Scan for the cell matching the given text and deliver its (x, y) coordinate at center. 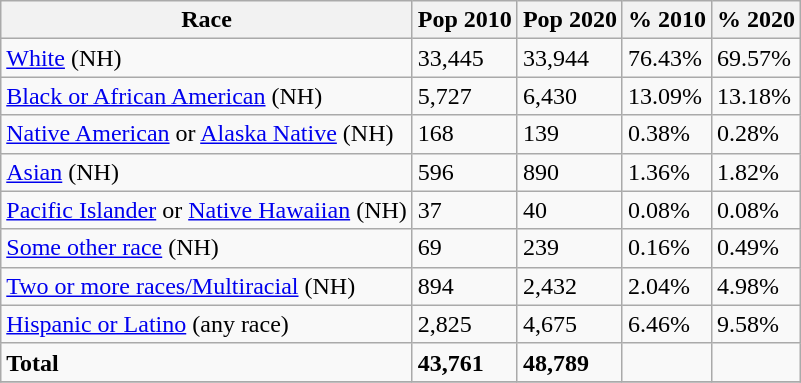
Pop 2020 (570, 20)
2.04% (666, 286)
Hispanic or Latino (any race) (207, 324)
596 (464, 172)
6.46% (666, 324)
76.43% (666, 58)
168 (464, 134)
2,825 (464, 324)
Two or more races/Multiracial (NH) (207, 286)
1.36% (666, 172)
Some other race (NH) (207, 248)
0.16% (666, 248)
White (NH) (207, 58)
Total (207, 362)
6,430 (570, 96)
890 (570, 172)
Black or African American (NH) (207, 96)
13.18% (756, 96)
4,675 (570, 324)
43,761 (464, 362)
Race (207, 20)
37 (464, 210)
0.49% (756, 248)
4.98% (756, 286)
894 (464, 286)
Native American or Alaska Native (NH) (207, 134)
33,445 (464, 58)
0.38% (666, 134)
48,789 (570, 362)
40 (570, 210)
2,432 (570, 286)
13.09% (666, 96)
33,944 (570, 58)
69.57% (756, 58)
69 (464, 248)
1.82% (756, 172)
239 (570, 248)
Pop 2010 (464, 20)
% 2020 (756, 20)
% 2010 (666, 20)
139 (570, 134)
Asian (NH) (207, 172)
5,727 (464, 96)
9.58% (756, 324)
0.28% (756, 134)
Pacific Islander or Native Hawaiian (NH) (207, 210)
